Return the [x, y] coordinate for the center point of the cell that contains the specified text.  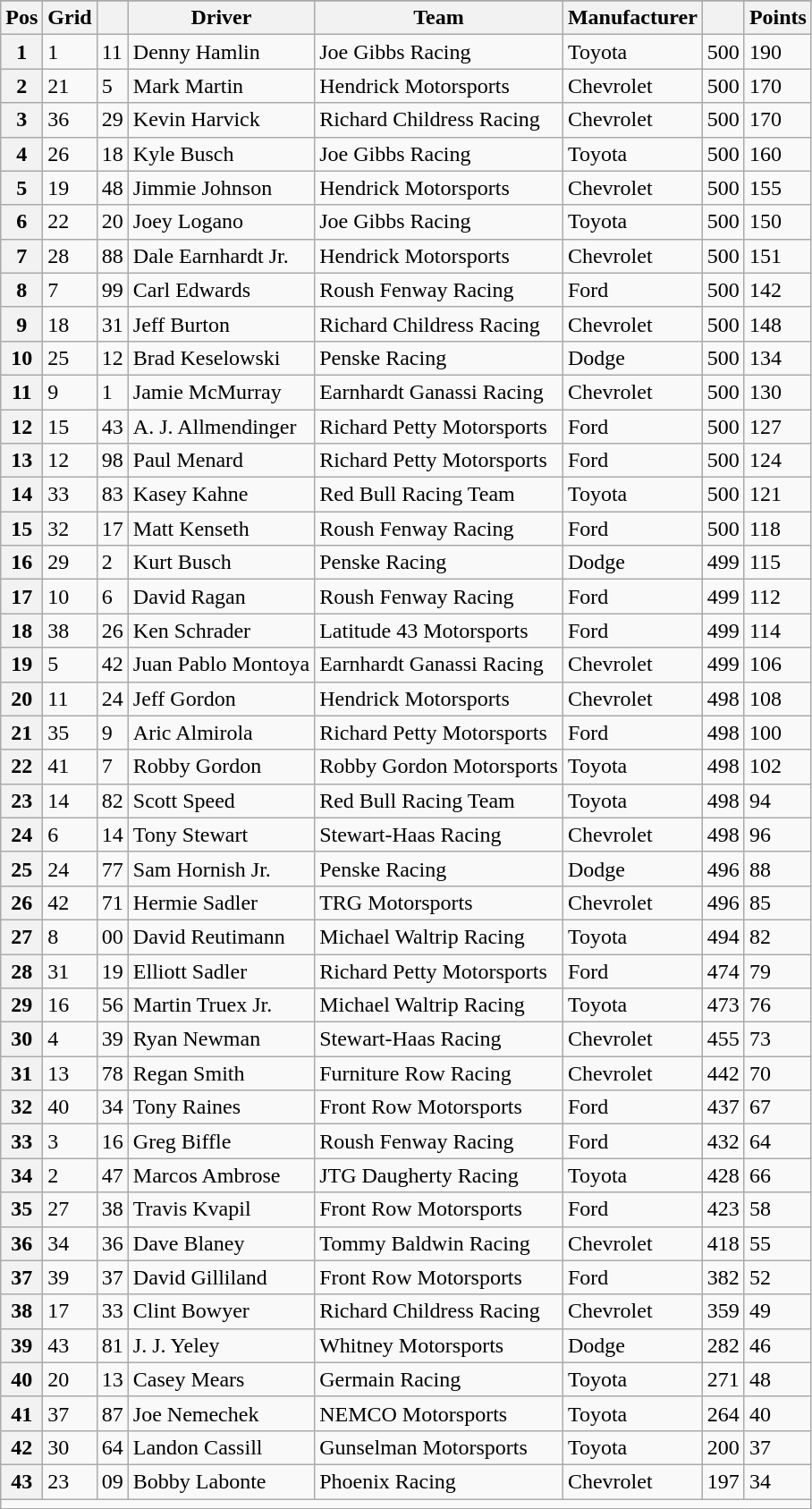
442 [723, 1073]
190 [778, 52]
Travis Kvapil [221, 1209]
Casey Mears [221, 1379]
271 [723, 1379]
Juan Pablo Montoya [221, 665]
52 [778, 1277]
437 [723, 1107]
Gunselman Motorsports [439, 1447]
Hermie Sadler [221, 903]
Germain Racing [439, 1379]
Joey Logano [221, 222]
55 [778, 1243]
David Ragan [221, 597]
Carl Edwards [221, 290]
112 [778, 597]
Manufacturer [632, 18]
142 [778, 290]
76 [778, 1005]
Latitude 43 Motorsports [439, 631]
Bobby Labonte [221, 1481]
Brad Keselowski [221, 358]
Driver [221, 18]
46 [778, 1345]
David Gilliland [221, 1277]
473 [723, 1005]
Kyle Busch [221, 154]
Greg Biffle [221, 1141]
83 [113, 495]
47 [113, 1175]
NEMCO Motorsports [439, 1413]
106 [778, 665]
494 [723, 937]
432 [723, 1141]
Jeff Gordon [221, 699]
TRG Motorsports [439, 903]
Jeff Burton [221, 324]
423 [723, 1209]
Tony Raines [221, 1107]
121 [778, 495]
Kurt Busch [221, 563]
96 [778, 835]
474 [723, 971]
A. J. Allmendinger [221, 427]
359 [723, 1311]
100 [778, 733]
Joe Nemechek [221, 1413]
Denny Hamlin [221, 52]
Aric Almirola [221, 733]
Kasey Kahne [221, 495]
Mark Martin [221, 86]
58 [778, 1209]
Furniture Row Racing [439, 1073]
70 [778, 1073]
85 [778, 903]
71 [113, 903]
66 [778, 1175]
Ken Schrader [221, 631]
282 [723, 1345]
114 [778, 631]
148 [778, 324]
Team [439, 18]
Whitney Motorsports [439, 1345]
Jamie McMurray [221, 392]
Tony Stewart [221, 835]
87 [113, 1413]
49 [778, 1311]
79 [778, 971]
Marcos Ambrose [221, 1175]
102 [778, 767]
Martin Truex Jr. [221, 1005]
Kevin Harvick [221, 120]
94 [778, 801]
Scott Speed [221, 801]
418 [723, 1243]
J. J. Yeley [221, 1345]
Points [778, 18]
Phoenix Racing [439, 1481]
118 [778, 529]
127 [778, 427]
155 [778, 188]
130 [778, 392]
Robby Gordon [221, 767]
Tommy Baldwin Racing [439, 1243]
197 [723, 1481]
Matt Kenseth [221, 529]
160 [778, 154]
67 [778, 1107]
78 [113, 1073]
Pos [21, 18]
73 [778, 1039]
Robby Gordon Motorsports [439, 767]
115 [778, 563]
Ryan Newman [221, 1039]
David Reutimann [221, 937]
Dave Blaney [221, 1243]
Paul Menard [221, 461]
09 [113, 1481]
00 [113, 937]
Jimmie Johnson [221, 188]
Regan Smith [221, 1073]
56 [113, 1005]
Clint Bowyer [221, 1311]
Landon Cassill [221, 1447]
JTG Daugherty Racing [439, 1175]
108 [778, 699]
264 [723, 1413]
Elliott Sadler [221, 971]
98 [113, 461]
124 [778, 461]
455 [723, 1039]
382 [723, 1277]
150 [778, 222]
Sam Hornish Jr. [221, 869]
99 [113, 290]
Dale Earnhardt Jr. [221, 256]
151 [778, 256]
81 [113, 1345]
428 [723, 1175]
134 [778, 358]
77 [113, 869]
200 [723, 1447]
Grid [70, 18]
